Output the (X, Y) coordinate of the center of the cell containing the given text.  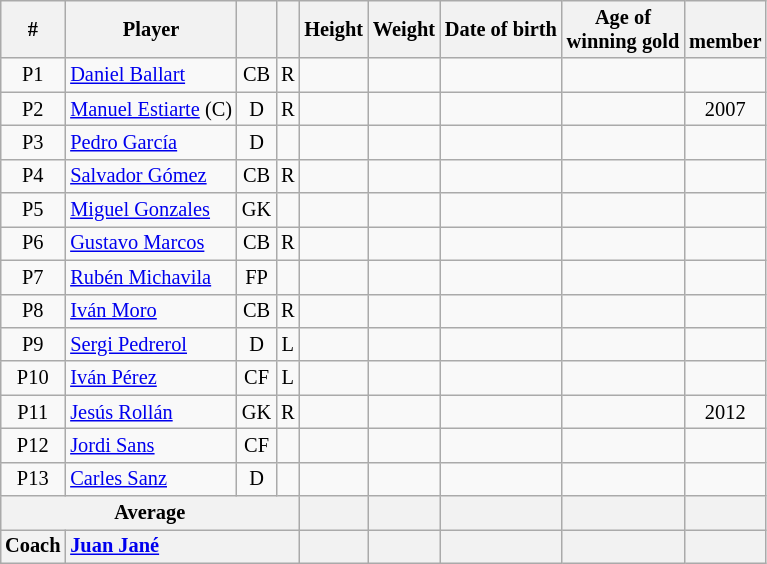
Iván Pérez (151, 378)
Carles Sanz (151, 479)
Juan Jané (182, 546)
Sergi Pedrerol (151, 344)
P11 (32, 412)
Jordi Sans (151, 445)
Jesús Rollán (151, 412)
Average (150, 513)
P12 (32, 445)
P7 (32, 277)
Manuel Estiarte (C) (151, 109)
Height (334, 29)
P9 (32, 344)
Rubén Michavila (151, 277)
P4 (32, 176)
P8 (32, 311)
Date of birth (501, 29)
Iván Moro (151, 311)
# (32, 29)
Coach (32, 546)
P13 (32, 479)
Player (151, 29)
2007 (725, 109)
Gustavo Marcos (151, 243)
2012 (725, 412)
P6 (32, 243)
FP (256, 277)
Weight (404, 29)
Salvador Gómez (151, 176)
Pedro García (151, 142)
P1 (32, 75)
Daniel Ballart (151, 75)
Age ofwinning gold (623, 29)
P2 (32, 109)
Miguel Gonzales (151, 210)
member (725, 29)
P5 (32, 210)
P10 (32, 378)
P3 (32, 142)
